Provide the [X, Y] coordinate of the cell's center where the given text is located.  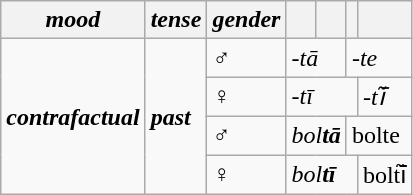
gender [246, 20]
boltī [322, 174]
mood [73, 20]
contrafactual [73, 116]
tense [176, 20]
boltā [316, 135]
-tī̃ [384, 97]
boltī̃ [384, 174]
past [176, 116]
-tā [316, 58]
bolte [378, 135]
-te [378, 58]
-tī [322, 97]
